Detect which cell encompasses the target text, then output its (X, Y) center coordinate. 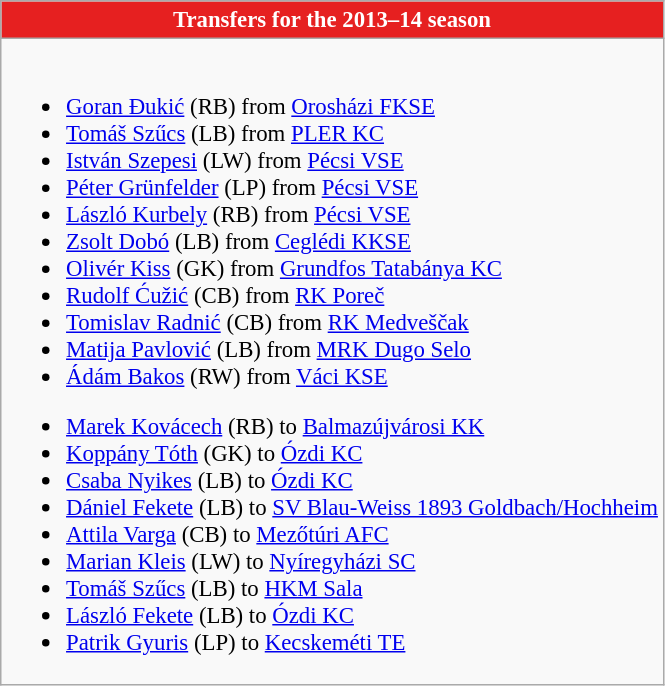
Transfers for the 2013–14 season (332, 20)
